Locate the cell with the specified text and output its (x, y) center coordinate. 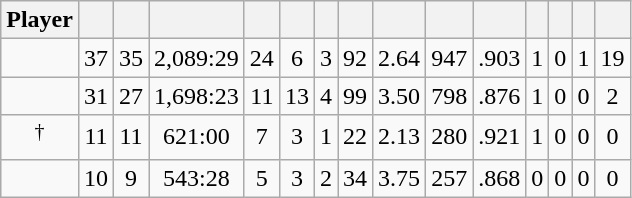
27 (132, 96)
34 (356, 178)
19 (612, 58)
99 (356, 96)
.876 (500, 96)
947 (450, 58)
6 (296, 58)
10 (96, 178)
2.13 (400, 138)
1,698:23 (197, 96)
3.75 (400, 178)
2.64 (400, 58)
13 (296, 96)
3.50 (400, 96)
621:00 (197, 138)
.903 (500, 58)
31 (96, 96)
.868 (500, 178)
22 (356, 138)
798 (450, 96)
7 (262, 138)
† (40, 138)
257 (450, 178)
9 (132, 178)
4 (326, 96)
Player (40, 20)
5 (262, 178)
280 (450, 138)
.921 (500, 138)
35 (132, 58)
37 (96, 58)
2,089:29 (197, 58)
543:28 (197, 178)
24 (262, 58)
92 (356, 58)
